Determine the (x, y) coordinate at the center of the cell enclosing the given text.  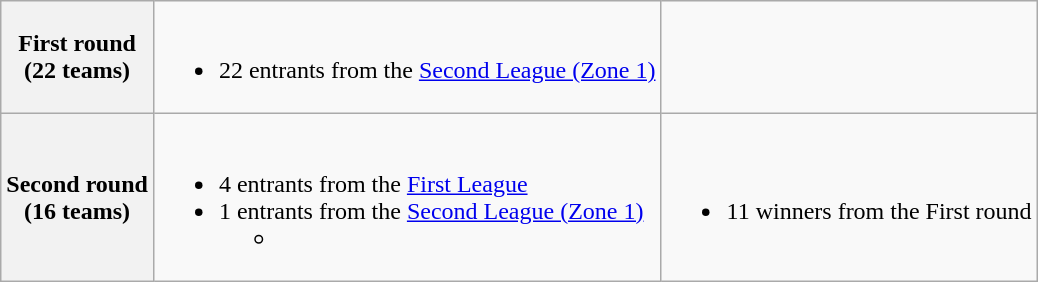
First round (22 teams) (78, 58)
22 entrants from the Second League (Zone 1) (407, 58)
Second round (16 teams) (78, 198)
11 winners from the First round (849, 198)
4 entrants from the First League1 entrants from the Second League (Zone 1) (407, 198)
